Provide the [X, Y] coordinate of the cell's center where the given text is located.  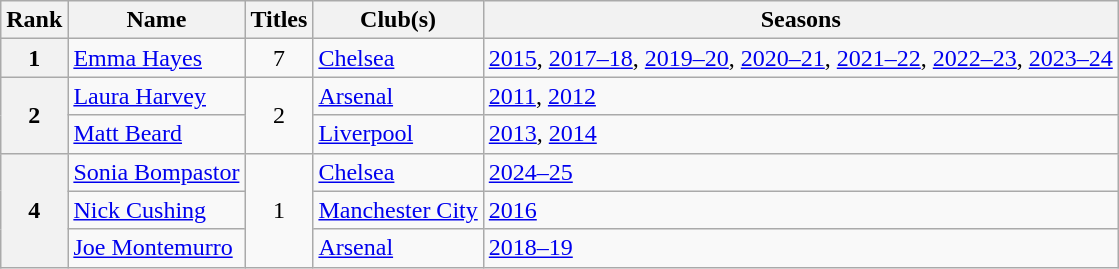
Joe Montemurro [156, 248]
Sonia Bompastor [156, 172]
Name [156, 20]
2013, 2014 [800, 134]
Manchester City [398, 210]
2018–19 [800, 248]
Laura Harvey [156, 96]
7 [279, 58]
Rank [34, 20]
Titles [279, 20]
Emma Hayes [156, 58]
2016 [800, 210]
Club(s) [398, 20]
2011, 2012 [800, 96]
4 [34, 210]
2015, 2017–18, 2019–20, 2020–21, 2021–22, 2022–23, 2023–24 [800, 58]
Nick Cushing [156, 210]
Matt Beard [156, 134]
2024–25 [800, 172]
Seasons [800, 20]
Liverpool [398, 134]
